Find where the given text appears and provide that cell's center as (x, y) coordinate. 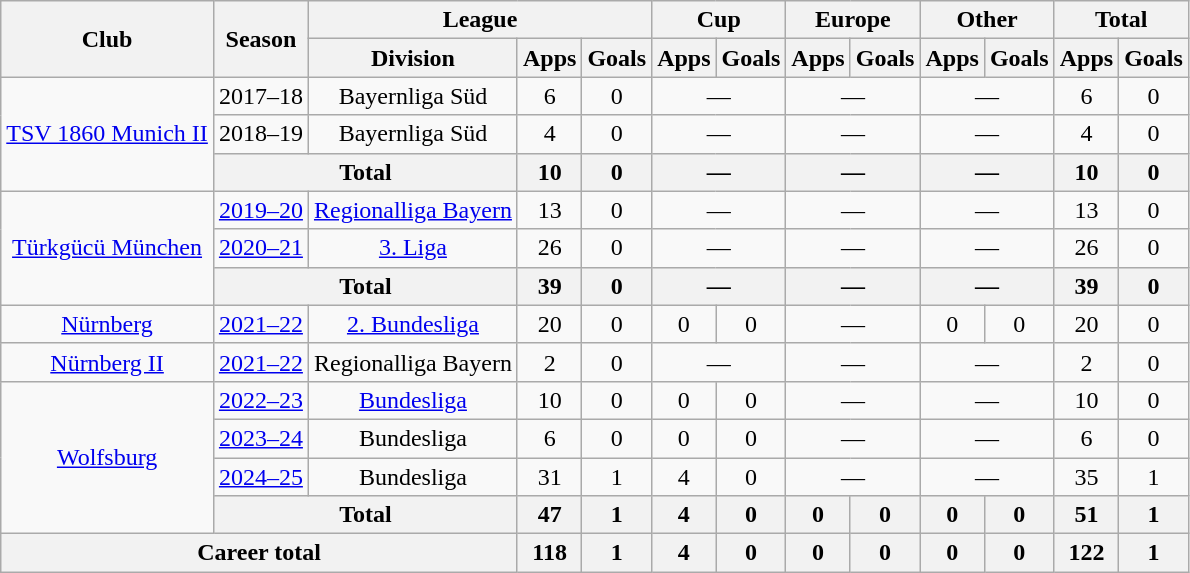
31 (549, 477)
Türkgücü München (108, 248)
Division (412, 58)
2022–23 (260, 400)
2023–24 (260, 438)
Europe (853, 20)
2017–18 (260, 96)
2. Bundesliga (412, 324)
Cup (719, 20)
Career total (260, 553)
Season (260, 39)
Nürnberg (108, 324)
47 (549, 515)
118 (549, 553)
35 (1086, 477)
Other (987, 20)
Wolfsburg (108, 457)
Nürnberg II (108, 362)
League (480, 20)
2018–19 (260, 134)
TSV 1860 Munich II (108, 134)
2020–21 (260, 248)
Club (108, 39)
122 (1086, 553)
2024–25 (260, 477)
2019–20 (260, 210)
51 (1086, 515)
3. Liga (412, 248)
